Provide the [x, y] coordinate of the cell's center where the given text is located.  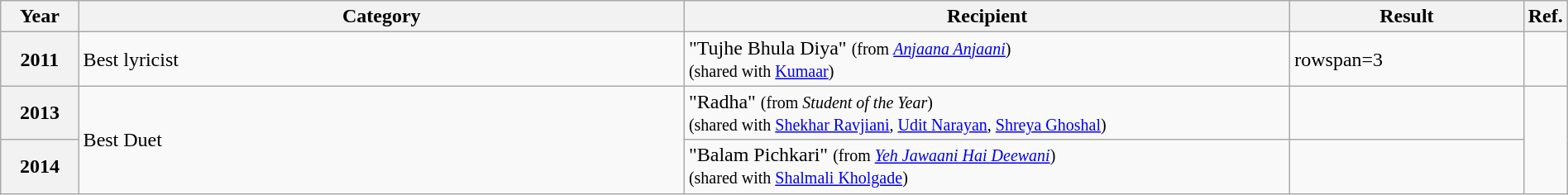
"Tujhe Bhula Diya" (from Anjaana Anjaani)(shared with Kumaar) [987, 59]
Year [40, 17]
Best lyricist [381, 59]
Result [1407, 17]
Recipient [987, 17]
2014 [40, 167]
"Balam Pichkari" (from Yeh Jawaani Hai Deewani)(shared with Shalmali Kholgade) [987, 167]
Best Duet [381, 140]
rowspan=3 [1407, 59]
Category [381, 17]
"Radha" (from Student of the Year)(shared with Shekhar Ravjiani, Udit Narayan, Shreya Ghoshal) [987, 112]
2011 [40, 59]
Ref. [1545, 17]
2013 [40, 112]
